Determine the (X, Y) coordinate at the center of the cell enclosing the given text.  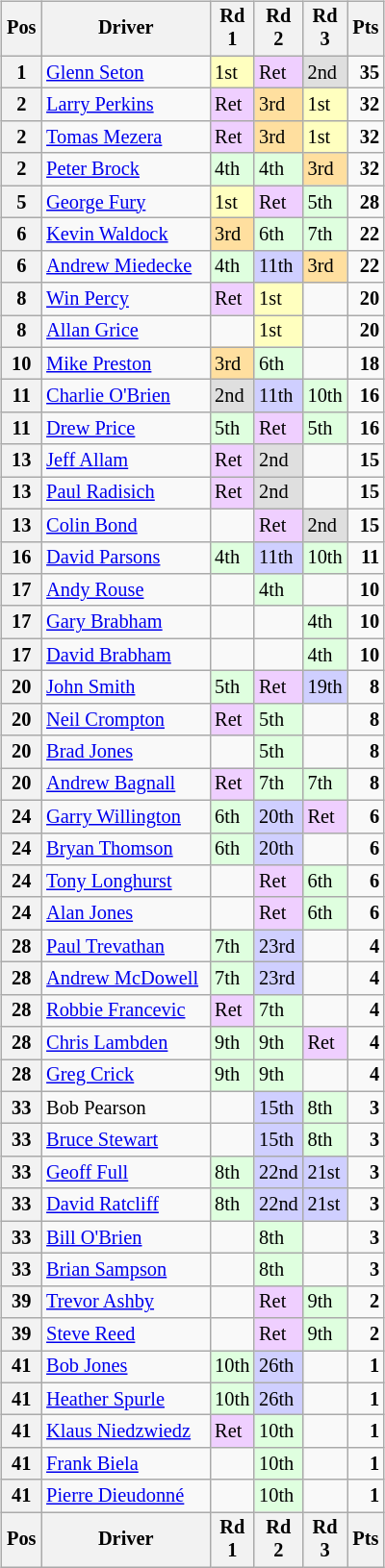
Mike Preston (125, 363)
Bruce Stewart (125, 1140)
Robbie Francevic (125, 1010)
Greg Crick (125, 1076)
David Parsons (125, 558)
Andrew McDowell (125, 979)
Chris Lambden (125, 1043)
Gary Brabham (125, 622)
19th (325, 687)
Tony Longhurst (125, 882)
Brian Sampson (125, 1270)
Steve Reed (125, 1334)
Charlie O'Brien (125, 396)
Bob Jones (125, 1367)
Paul Radisich (125, 493)
Frank Biela (125, 1464)
Tomas Mezera (125, 137)
Heather Spurle (125, 1399)
Paul Trevathan (125, 946)
Larry Perkins (125, 105)
35 (366, 72)
Garry Willington (125, 816)
Bob Pearson (125, 1108)
Klaus Niedzwiedz (125, 1431)
Peter Brock (125, 169)
Brad Jones (125, 752)
Pierre Dieudonné (125, 1496)
John Smith (125, 687)
Alan Jones (125, 913)
Win Percy (125, 299)
Andrew Bagnall (125, 784)
Allan Grice (125, 332)
5 (21, 202)
Glenn Seton (125, 72)
George Fury (125, 202)
Jeff Allam (125, 460)
Andrew Miedecke (125, 266)
Trevor Ashby (125, 1302)
18 (366, 363)
Drew Price (125, 429)
David Ratcliff (125, 1205)
Bill O'Brien (125, 1237)
Geoff Full (125, 1173)
Kevin Waldock (125, 235)
David Brabham (125, 655)
Bryan Thomson (125, 849)
Colin Bond (125, 525)
Andy Rouse (125, 590)
Neil Crompton (125, 719)
